Detect which cell encompasses the target text, then output its (x, y) center coordinate. 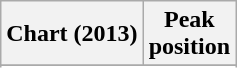
Chart (2013) (72, 34)
Peakposition (189, 34)
